For the text-containing cell, return its midpoint in (x, y) coordinate format. 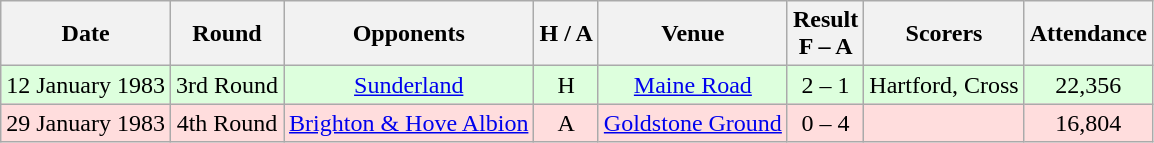
Maine Road (692, 85)
Goldstone Ground (692, 123)
Round (226, 34)
Date (86, 34)
3rd Round (226, 85)
Opponents (409, 34)
12 January 1983 (86, 85)
Sunderland (409, 85)
Scorers (944, 34)
ResultF – A (825, 34)
22,356 (1088, 85)
0 – 4 (825, 123)
29 January 1983 (86, 123)
Hartford, Cross (944, 85)
A (566, 123)
Brighton & Hove Albion (409, 123)
Attendance (1088, 34)
2 – 1 (825, 85)
Venue (692, 34)
H (566, 85)
H / A (566, 34)
16,804 (1088, 123)
4th Round (226, 123)
